Locate the cell with the specified text and output its (X, Y) center coordinate. 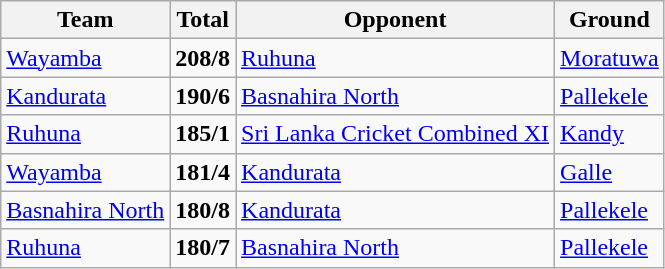
Galle (610, 172)
Team (86, 20)
185/1 (203, 134)
Ground (610, 20)
181/4 (203, 172)
208/8 (203, 58)
190/6 (203, 96)
180/7 (203, 248)
180/8 (203, 210)
Moratuwa (610, 58)
Total (203, 20)
Kandy (610, 134)
Sri Lanka Cricket Combined XI (396, 134)
Opponent (396, 20)
